For the text-containing cell, return its midpoint in (x, y) coordinate format. 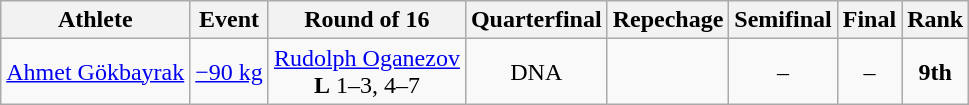
DNA (536, 72)
Final (869, 20)
Rudolph OganezovL 1–3, 4–7 (366, 72)
9th (936, 72)
Repechage (668, 20)
Semifinal (783, 20)
Athlete (96, 20)
Event (230, 20)
−90 kg (230, 72)
Rank (936, 20)
Quarterfinal (536, 20)
Ahmet Gökbayrak (96, 72)
Round of 16 (366, 20)
